Capture the cell that displays the provided text and extract its (X, Y) central coordinate. 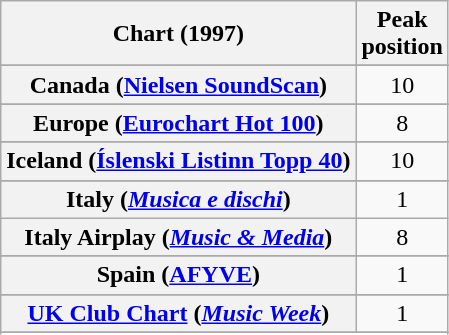
Spain (AFYVE) (178, 275)
Peakposition (402, 34)
UK Club Chart (Music Week) (178, 313)
Canada (Nielsen SoundScan) (178, 85)
Europe (Eurochart Hot 100) (178, 123)
Chart (1997) (178, 34)
Iceland (Íslenski Listinn Topp 40) (178, 161)
Italy (Musica e dischi) (178, 199)
Italy Airplay (Music & Media) (178, 237)
